Scan for the cell matching the given text and deliver its (X, Y) coordinate at center. 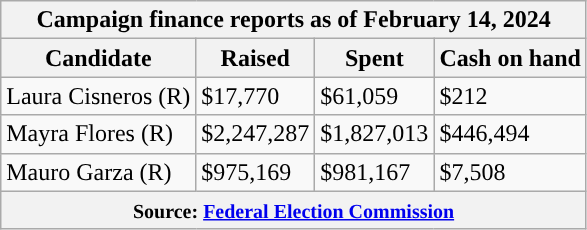
$446,494 (510, 134)
$1,827,013 (374, 134)
$61,059 (374, 96)
Candidate (98, 58)
$975,169 (256, 172)
Source: Federal Election Commission (294, 210)
Spent (374, 58)
Mayra Flores (R) (98, 134)
Mauro Garza (R) (98, 172)
$2,247,287 (256, 134)
Campaign finance reports as of February 14, 2024 (294, 20)
Laura Cisneros (R) (98, 96)
$17,770 (256, 96)
Raised (256, 58)
$7,508 (510, 172)
$212 (510, 96)
$981,167 (374, 172)
Cash on hand (510, 58)
